Return [x, y] of the center of cell containing provided text 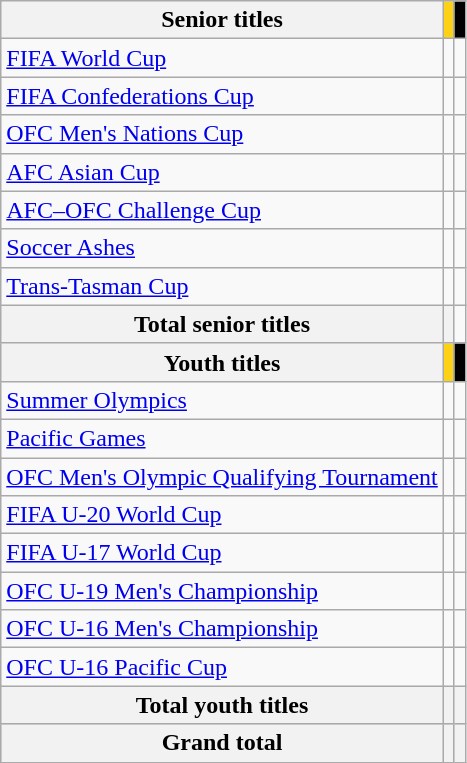
OFC Men's Olympic Qualifying Tournament [222, 477]
AFC Asian Cup [222, 172]
OFC U-16 Men's Championship [222, 629]
Pacific Games [222, 438]
FIFA World Cup [222, 58]
OFC U-16 Pacific Cup [222, 667]
AFC–OFC Challenge Cup [222, 210]
Soccer Ashes [222, 248]
Total youth titles [222, 705]
Grand total [222, 743]
Summer Olympics [222, 400]
OFC Men's Nations Cup [222, 134]
Senior titles [222, 20]
Total senior titles [222, 324]
FIFA Confederations Cup [222, 96]
Trans-Tasman Cup [222, 286]
FIFA U-17 World Cup [222, 553]
FIFA U-20 World Cup [222, 515]
OFC U-19 Men's Championship [222, 591]
Youth titles [222, 362]
